Locate the cell with the specified text and output its (x, y) center coordinate. 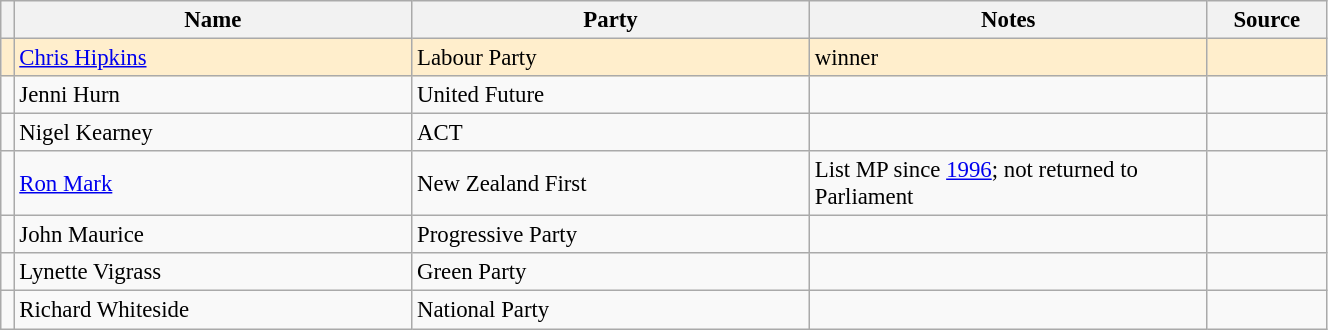
John Maurice (213, 235)
List MP since 1996; not returned to Parliament (1008, 184)
Green Party (611, 273)
New Zealand First (611, 184)
Name (213, 20)
Jenni Hurn (213, 95)
winner (1008, 58)
Progressive Party (611, 235)
Source (1266, 20)
Chris Hipkins (213, 58)
Nigel Kearney (213, 133)
Notes (1008, 20)
National Party (611, 310)
United Future (611, 95)
Party (611, 20)
Lynette Vigrass (213, 273)
Ron Mark (213, 184)
Richard Whiteside (213, 310)
ACT (611, 133)
Labour Party (611, 58)
